Find where the given text appears and provide that cell's center as (x, y) coordinate. 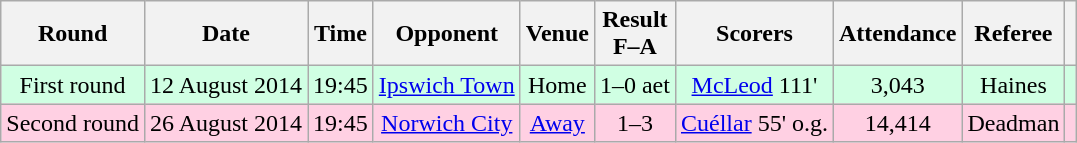
Scorers (754, 34)
Attendance (898, 34)
Away (557, 123)
3,043 (898, 85)
1–0 aet (634, 85)
Deadman (1014, 123)
Round (73, 34)
Norwich City (446, 123)
First round (73, 85)
Time (341, 34)
1–3 (634, 123)
26 August 2014 (226, 123)
McLeod 111' (754, 85)
14,414 (898, 123)
Cuéllar 55' o.g. (754, 123)
Referee (1014, 34)
Venue (557, 34)
12 August 2014 (226, 85)
Opponent (446, 34)
Date (226, 34)
Ipswich Town (446, 85)
Home (557, 85)
ResultF–A (634, 34)
Haines (1014, 85)
Second round (73, 123)
